From the cell containing the given text, extract its center point as [x, y] coordinate. 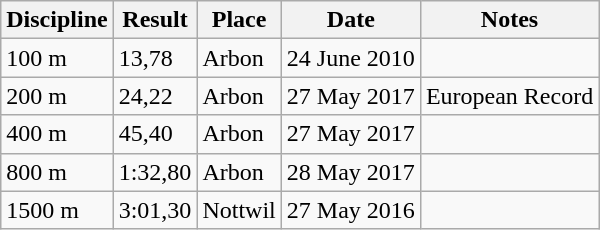
27 May 2016 [350, 210]
3:01,30 [155, 210]
100 m [57, 58]
Date [350, 20]
Notes [509, 20]
Nottwil [239, 210]
28 May 2017 [350, 172]
1:32,80 [155, 172]
European Record [509, 96]
Place [239, 20]
24 June 2010 [350, 58]
200 m [57, 96]
800 m [57, 172]
45,40 [155, 134]
Discipline [57, 20]
Result [155, 20]
13,78 [155, 58]
1500 m [57, 210]
400 m [57, 134]
24,22 [155, 96]
